Extract the [x, y] coordinate from the center of the cell holding the provided text.  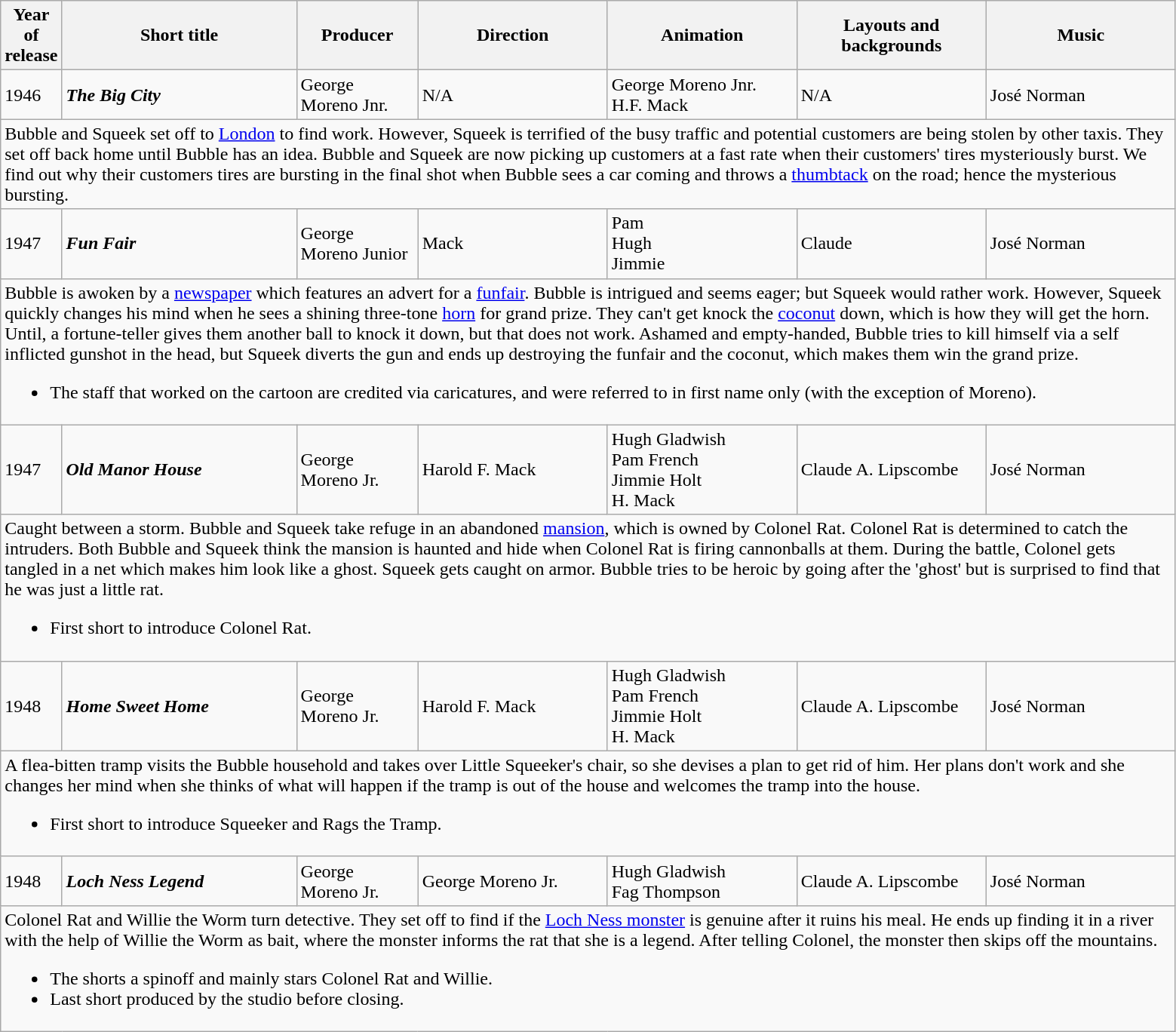
Mack [513, 244]
Music [1080, 35]
Producer [358, 35]
Animation [702, 35]
Year of release [32, 35]
Short title [180, 35]
Loch Ness Legend [180, 881]
PamHughJimmie [702, 244]
Hugh GladwishFag Thompson [702, 881]
Claude [892, 244]
Old Manor House [180, 469]
Layouts and backgrounds [892, 35]
George Moreno Junior [358, 244]
George Moreno Jnr. [358, 95]
Fun Fair [180, 244]
George Moreno Jnr.H.F. Mack [702, 95]
Home Sweet Home [180, 706]
Direction [513, 35]
The Big City [180, 95]
1946 [32, 95]
